Search for the cell housing the specified text and yield its (x, y) center coordinate. 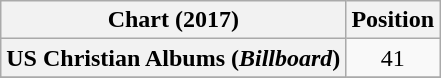
Position (393, 20)
US Christian Albums (Billboard) (174, 58)
Chart (2017) (174, 20)
41 (393, 58)
